Detect which cell encompasses the target text, then output its [X, Y] center coordinate. 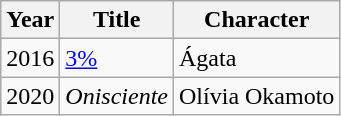
2020 [30, 96]
Title [117, 20]
3% [117, 58]
Onisciente [117, 96]
Year [30, 20]
Character [257, 20]
Olívia Okamoto [257, 96]
2016 [30, 58]
Ágata [257, 58]
